Pinpoint the cell where the given text exists, returning its [x, y] midpoint coordinate. 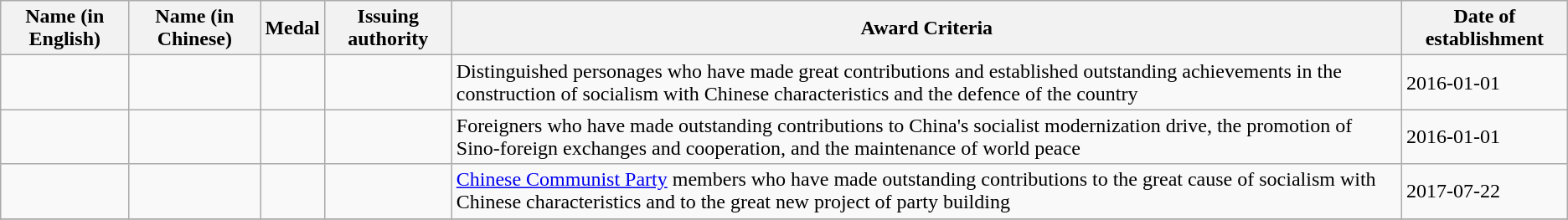
Award Criteria [926, 28]
Medal [292, 28]
Name (in Chinese) [194, 28]
Issuing authority [388, 28]
2017-07-22 [1484, 191]
Date of establishment [1484, 28]
Name (in English) [65, 28]
